Find where the given text appears and provide that cell's center as (x, y) coordinate. 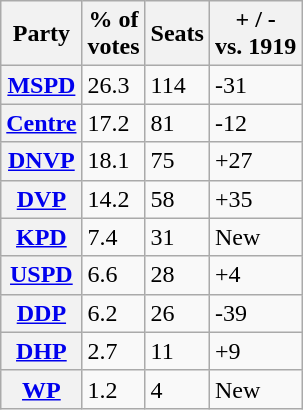
-31 (255, 85)
114 (177, 85)
14.2 (114, 199)
DHP (42, 351)
WP (42, 389)
58 (177, 199)
7.4 (114, 237)
% ofvotes (114, 34)
+ / -vs. 1919 (255, 34)
75 (177, 161)
28 (177, 275)
-39 (255, 313)
26 (177, 313)
+9 (255, 351)
31 (177, 237)
-12 (255, 123)
26.3 (114, 85)
2.7 (114, 351)
DDP (42, 313)
17.2 (114, 123)
USPD (42, 275)
MSPD (42, 85)
+27 (255, 161)
Centre (42, 123)
6.2 (114, 313)
Seats (177, 34)
4 (177, 389)
Party (42, 34)
KPD (42, 237)
DVP (42, 199)
18.1 (114, 161)
+35 (255, 199)
6.6 (114, 275)
+4 (255, 275)
DNVP (42, 161)
1.2 (114, 389)
11 (177, 351)
81 (177, 123)
